Pinpoint the cell where the given text exists, returning its [X, Y] midpoint coordinate. 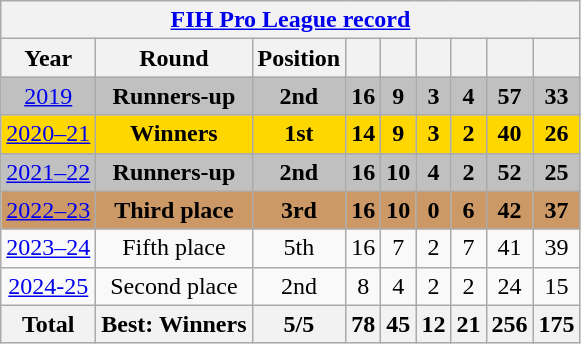
Year [48, 58]
256 [510, 324]
57 [510, 96]
2024-25 [48, 286]
Winners [174, 134]
Fifth place [174, 248]
26 [556, 134]
39 [556, 248]
175 [556, 324]
52 [510, 172]
2020–21 [48, 134]
24 [510, 286]
FIH Pro League record [290, 20]
42 [510, 210]
Second place [174, 286]
Total [48, 324]
41 [510, 248]
Third place [174, 210]
5/5 [299, 324]
6 [468, 210]
15 [556, 286]
33 [556, 96]
45 [398, 324]
14 [364, 134]
5th [299, 248]
Best: Winners [174, 324]
Round [174, 58]
21 [468, 324]
0 [434, 210]
3rd [299, 210]
2019 [48, 96]
2023–24 [48, 248]
Position [299, 58]
2021–22 [48, 172]
40 [510, 134]
1st [299, 134]
2022–23 [48, 210]
37 [556, 210]
25 [556, 172]
12 [434, 324]
78 [364, 324]
8 [364, 286]
